Pinpoint the cell where the given text exists, returning its (x, y) midpoint coordinate. 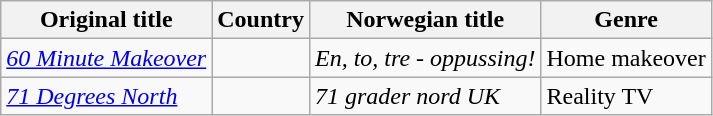
Norwegian title (424, 20)
Genre (626, 20)
Home makeover (626, 58)
60 Minute Makeover (106, 58)
Original title (106, 20)
71 grader nord UK (424, 96)
Reality TV (626, 96)
71 Degrees North (106, 96)
Country (261, 20)
En, to, tre - oppussing! (424, 58)
